Provide the [X, Y] coordinate of the cell's center where the given text is located.  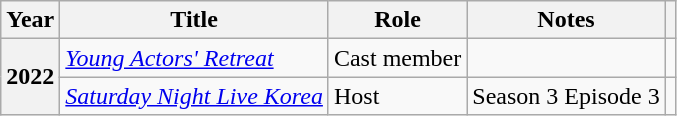
Notes [566, 20]
Young Actors' Retreat [194, 58]
Role [397, 20]
Season 3 Episode 3 [566, 96]
Host [397, 96]
Title [194, 20]
Cast member [397, 58]
Year [30, 20]
Saturday Night Live Korea [194, 96]
2022 [30, 77]
